Identify which cell holds the provided text, then report its [X, Y] central coordinate. 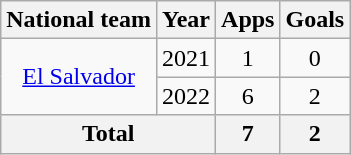
7 [248, 134]
Goals [315, 20]
6 [248, 96]
1 [248, 58]
El Salvador [79, 77]
Apps [248, 20]
National team [79, 20]
2021 [186, 58]
0 [315, 58]
Year [186, 20]
Total [108, 134]
2022 [186, 96]
